Find where the given text appears and provide that cell's center as (X, Y) coordinate. 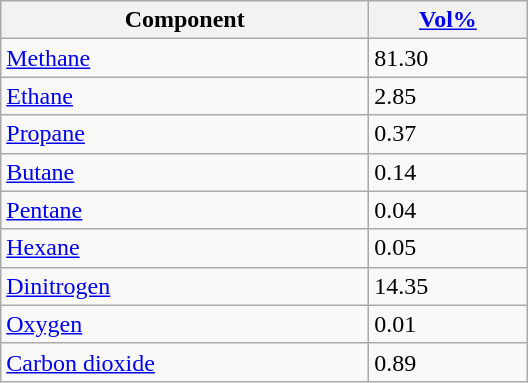
81.30 (448, 58)
2.85 (448, 96)
0.37 (448, 134)
0.05 (448, 248)
0.01 (448, 324)
Methane (185, 58)
Vol% (448, 20)
0.89 (448, 362)
Hexane (185, 248)
Pentane (185, 210)
Dinitrogen (185, 286)
Component (185, 20)
Oxygen (185, 324)
Propane (185, 134)
Carbon dioxide (185, 362)
0.04 (448, 210)
Butane (185, 172)
0.14 (448, 172)
14.35 (448, 286)
Ethane (185, 96)
